Find where the given text appears and provide that cell's center as (X, Y) coordinate. 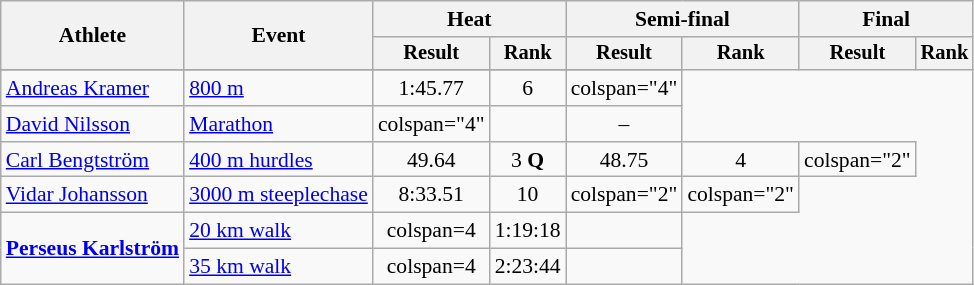
David Nilsson (92, 124)
4 (740, 160)
Andreas Kramer (92, 88)
Event (278, 36)
48.75 (624, 160)
3000 m steeplechase (278, 195)
Heat (470, 19)
400 m hurdles (278, 160)
Athlete (92, 36)
49.64 (432, 160)
8:33.51 (432, 195)
10 (528, 195)
Carl Bengtström (92, 160)
6 (528, 88)
Marathon (278, 124)
Semi-final (682, 19)
Vidar Johansson (92, 195)
– (624, 124)
35 km walk (278, 267)
Final (886, 19)
1:19:18 (528, 231)
Perseus Karlström (92, 248)
800 m (278, 88)
2:23:44 (528, 267)
20 km walk (278, 231)
3 Q (528, 160)
1:45.77 (432, 88)
